For the text-containing cell, return its midpoint in (x, y) coordinate format. 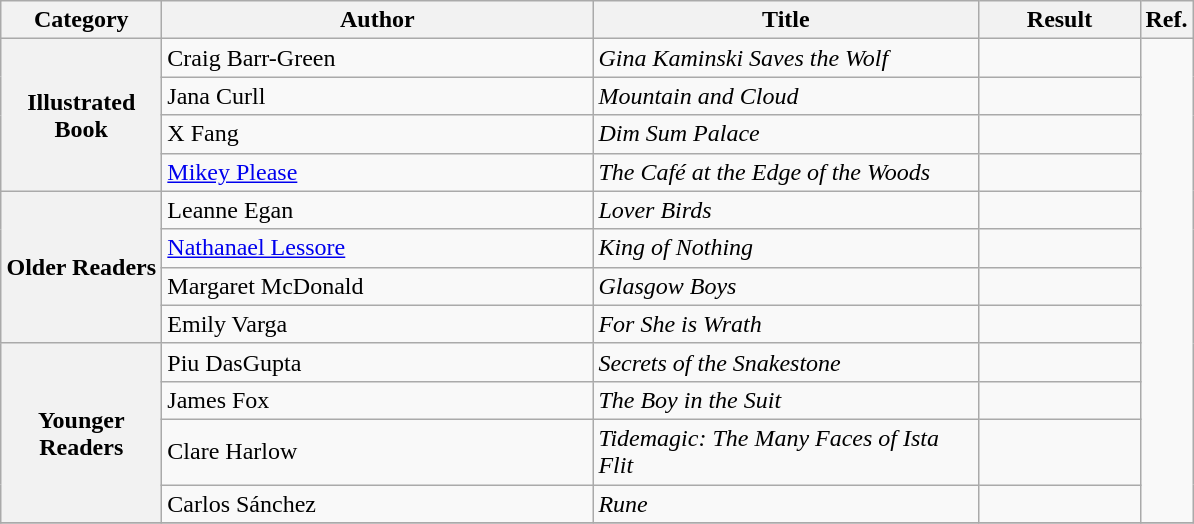
Margaret McDonald (378, 286)
King of Nothing (786, 248)
Title (786, 20)
Rune (786, 503)
Older Readers (82, 267)
Leanne Egan (378, 210)
Lover Birds (786, 210)
Younger Readers (82, 432)
Dim Sum Palace (786, 134)
Craig Barr-Green (378, 58)
Piu DasGupta (378, 362)
Secrets of the Snakestone (786, 362)
Result (1060, 20)
Illustrated Book (82, 115)
Tidemagic: The Many Faces of Ista Flit (786, 452)
Ref. (1166, 20)
The Boy in the Suit (786, 400)
Category (82, 20)
Nathanael Lessore (378, 248)
Jana Curll (378, 96)
For She is Wrath (786, 324)
X Fang (378, 134)
The Café at the Edge of the Woods (786, 172)
Carlos Sánchez (378, 503)
Glasgow Boys (786, 286)
Mikey Please (378, 172)
Mountain and Cloud (786, 96)
Clare Harlow (378, 452)
Author (378, 20)
James Fox (378, 400)
Emily Varga (378, 324)
Gina Kaminski Saves the Wolf (786, 58)
